Return [X, Y] of the center of cell containing provided text 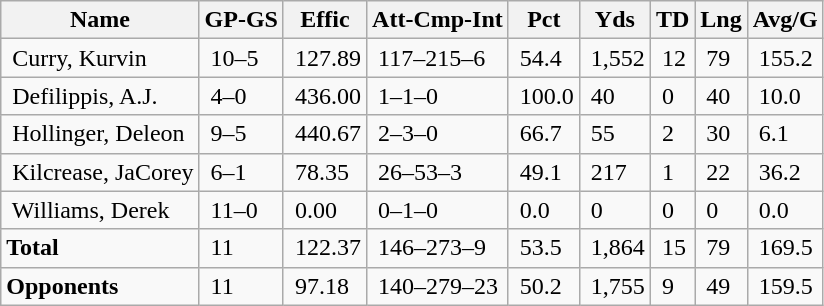
53.5 [544, 248]
Curry, Kurvin [100, 58]
15 [672, 248]
26–53–3 [438, 172]
100.0 [544, 96]
1 [672, 172]
1,864 [614, 248]
54.4 [544, 58]
11–0 [241, 210]
1,755 [614, 286]
217 [614, 172]
Kilcrease, JaCorey [100, 172]
1,552 [614, 58]
2–3–0 [438, 134]
36.2 [785, 172]
0–1–0 [438, 210]
49 [721, 286]
1–1–0 [438, 96]
Hollinger, Deleon [100, 134]
Opponents [100, 286]
Total [100, 248]
10–5 [241, 58]
4–0 [241, 96]
TD [672, 20]
159.5 [785, 286]
9–5 [241, 134]
440.67 [324, 134]
Defilippis, A.J. [100, 96]
Pct [544, 20]
55 [614, 134]
146–273–9 [438, 248]
155.2 [785, 58]
Name [100, 20]
30 [721, 134]
0.00 [324, 210]
9 [672, 286]
Avg/G [785, 20]
122.37 [324, 248]
Effic [324, 20]
6.1 [785, 134]
127.89 [324, 58]
97.18 [324, 286]
50.2 [544, 286]
Williams, Derek [100, 210]
Yds [614, 20]
Att-Cmp-Int [438, 20]
140–279–23 [438, 286]
2 [672, 134]
436.00 [324, 96]
169.5 [785, 248]
GP-GS [241, 20]
78.35 [324, 172]
12 [672, 58]
Lng [721, 20]
22 [721, 172]
6–1 [241, 172]
117–215–6 [438, 58]
49.1 [544, 172]
66.7 [544, 134]
10.0 [785, 96]
